Scan for the cell matching the given text and deliver its (X, Y) coordinate at center. 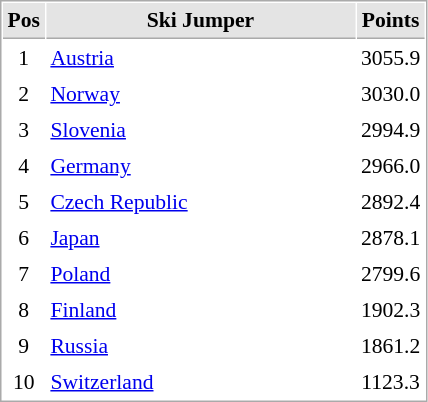
3 (24, 129)
Poland (200, 273)
Czech Republic (200, 201)
2 (24, 93)
8 (24, 309)
Russia (200, 345)
7 (24, 273)
2892.4 (390, 201)
1861.2 (390, 345)
2878.1 (390, 237)
Slovenia (200, 129)
Austria (200, 57)
Norway (200, 93)
Switzerland (200, 381)
5 (24, 201)
Pos (24, 21)
2799.6 (390, 273)
2966.0 (390, 165)
Japan (200, 237)
1123.3 (390, 381)
Points (390, 21)
2994.9 (390, 129)
4 (24, 165)
3030.0 (390, 93)
6 (24, 237)
10 (24, 381)
1902.3 (390, 309)
Finland (200, 309)
Germany (200, 165)
9 (24, 345)
3055.9 (390, 57)
1 (24, 57)
Ski Jumper (200, 21)
